Provide the (X, Y) coordinate of the cell's center where the given text is located.  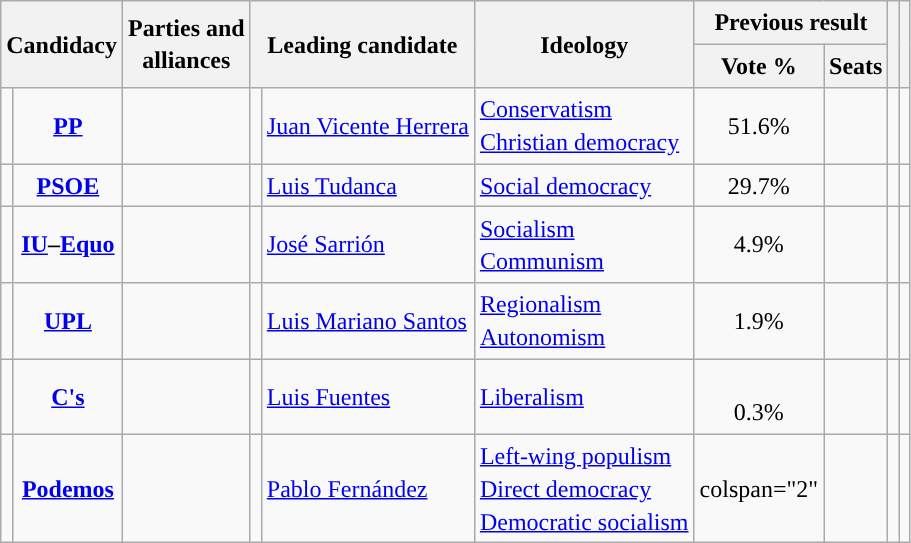
Pablo Fernández (368, 488)
PSOE (68, 186)
SocialismCommunism (584, 245)
1.9% (759, 321)
Social democracy (584, 186)
Seats (856, 66)
Candidacy (62, 44)
PP (68, 126)
José Sarrión (368, 245)
RegionalismAutonomism (584, 321)
colspan="2" (759, 488)
Luis Fuentes (368, 397)
0.3% (759, 397)
Previous result (791, 22)
ConservatismChristian democracy (584, 126)
Parties andalliances (187, 44)
Ideology (584, 44)
Vote % (759, 66)
Left-wing populismDirect democracyDemocratic socialism (584, 488)
Podemos (68, 488)
Juan Vicente Herrera (368, 126)
51.6% (759, 126)
IU–Equo (68, 245)
Luis Tudanca (368, 186)
4.9% (759, 245)
C's (68, 397)
Luis Mariano Santos (368, 321)
UPL (68, 321)
29.7% (759, 186)
Liberalism (584, 397)
Leading candidate (362, 44)
